Detect which cell encompasses the target text, then output its [x, y] center coordinate. 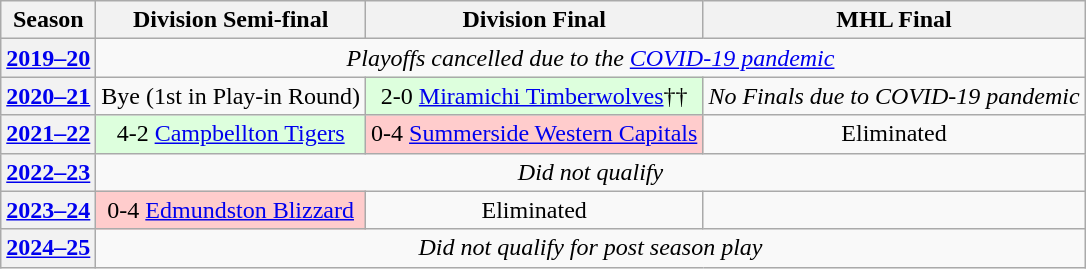
2-0 Miramichi Timberwolves†† [534, 96]
Division Semi-final [231, 20]
4-2 Campbellton Tigers [231, 134]
Bye (1st in Play-in Round) [231, 96]
2021–22 [48, 134]
2020–21 [48, 96]
No Finals due to COVID-19 pandemic [894, 96]
0-4 Summerside Western Capitals [534, 134]
2024–25 [48, 248]
Division Final [534, 20]
2022–23 [48, 172]
Playoffs cancelled due to the COVID-19 pandemic [590, 58]
Season [48, 20]
0-4 Edmundston Blizzard [231, 210]
2023–24 [48, 210]
Did not qualify for post season play [590, 248]
Did not qualify [590, 172]
MHL Final [894, 20]
2019–20 [48, 58]
